Capture the cell that displays the provided text and extract its (X, Y) central coordinate. 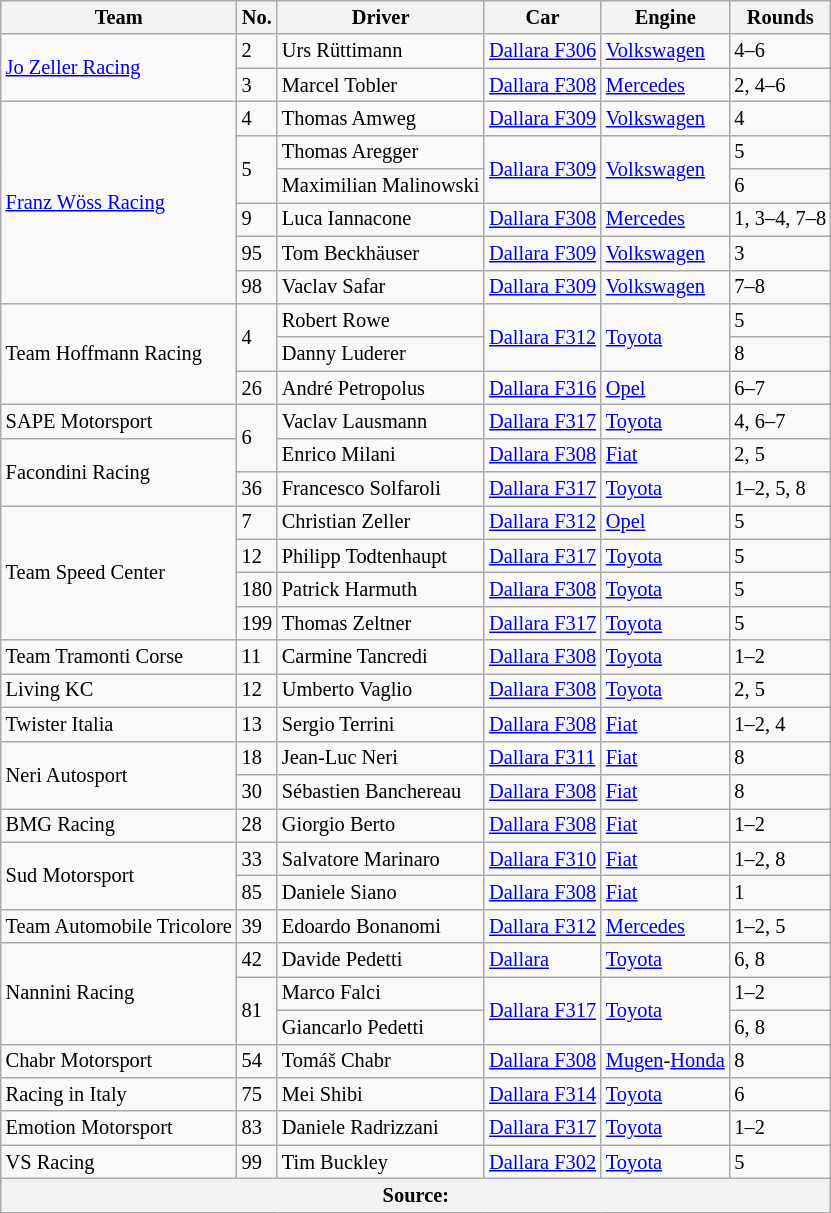
Luca Iannacone (380, 219)
Living KC (119, 690)
Daniele Siano (380, 892)
Rounds (780, 17)
Tim Buckley (380, 1162)
Vaclav Lausmann (380, 421)
Davide Pedetti (380, 960)
4, 6–7 (780, 421)
Driver (380, 17)
39 (257, 926)
No. (257, 17)
Urs Rüttimann (380, 51)
2, 4–6 (780, 85)
2 (257, 51)
83 (257, 1128)
30 (257, 791)
Tomáš Chabr (380, 1061)
Jo Zeller Racing (119, 68)
Facondini Racing (119, 472)
Dallara F314 (542, 1094)
1–2, 4 (780, 724)
Tom Beckhäuser (380, 253)
Daniele Radrizzani (380, 1128)
Source: (416, 1195)
26 (257, 388)
7–8 (780, 287)
Christian Zeller (380, 522)
28 (257, 825)
Umberto Vaglio (380, 690)
Neri Autosport (119, 774)
9 (257, 219)
Enrico Milani (380, 455)
Maximilian Malinowski (380, 186)
Team Tramonti Corse (119, 657)
1, 3–4, 7–8 (780, 219)
Danny Luderer (380, 354)
Philipp Todtenhaupt (380, 556)
Dallara F302 (542, 1162)
Mei Shibi (380, 1094)
81 (257, 1010)
6–7 (780, 388)
Thomas Aregger (380, 152)
Giorgio Berto (380, 825)
Dallara F310 (542, 859)
Jean-Luc Neri (380, 758)
Nannini Racing (119, 994)
4–6 (780, 51)
199 (257, 623)
Emotion Motorsport (119, 1128)
VS Racing (119, 1162)
BMG Racing (119, 825)
Dallara F316 (542, 388)
13 (257, 724)
Carmine Tancredi (380, 657)
1–2, 8 (780, 859)
Racing in Italy (119, 1094)
Edoardo Bonanomi (380, 926)
11 (257, 657)
99 (257, 1162)
Robert Rowe (380, 320)
95 (257, 253)
Francesco Solfaroli (380, 489)
Marcel Tobler (380, 85)
1 (780, 892)
Sébastien Banchereau (380, 791)
98 (257, 287)
Patrick Harmuth (380, 589)
180 (257, 589)
Salvatore Marinaro (380, 859)
54 (257, 1061)
18 (257, 758)
Sud Motorsport (119, 876)
Car (542, 17)
Mugen-Honda (666, 1061)
Dallara (542, 960)
Dallara F311 (542, 758)
Chabr Motorsport (119, 1061)
Team Hoffmann Racing (119, 354)
85 (257, 892)
Sergio Terrini (380, 724)
75 (257, 1094)
Franz Wöss Racing (119, 202)
Twister Italia (119, 724)
Dallara F306 (542, 51)
42 (257, 960)
33 (257, 859)
SAPE Motorsport (119, 421)
Engine (666, 17)
Team (119, 17)
Giancarlo Pedetti (380, 1027)
1–2, 5 (780, 926)
Team Speed Center (119, 572)
André Petropolus (380, 388)
1–2, 5, 8 (780, 489)
Team Automobile Tricolore (119, 926)
Marco Falci (380, 993)
Vaclav Safar (380, 287)
7 (257, 522)
Thomas Amweg (380, 118)
Thomas Zeltner (380, 623)
36 (257, 489)
